Locate the cell with the specified text and output its (X, Y) center coordinate. 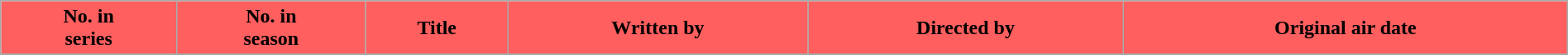
Title (437, 28)
No. inseries (89, 28)
Original air date (1345, 28)
Written by (657, 28)
No. inseason (271, 28)
Directed by (966, 28)
